Scan for the cell matching the given text and deliver its (X, Y) coordinate at center. 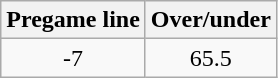
65.5 (210, 58)
-7 (74, 58)
Pregame line (74, 20)
Over/under (210, 20)
